Provide the [x, y] coordinate of the cell's center where the given text is located.  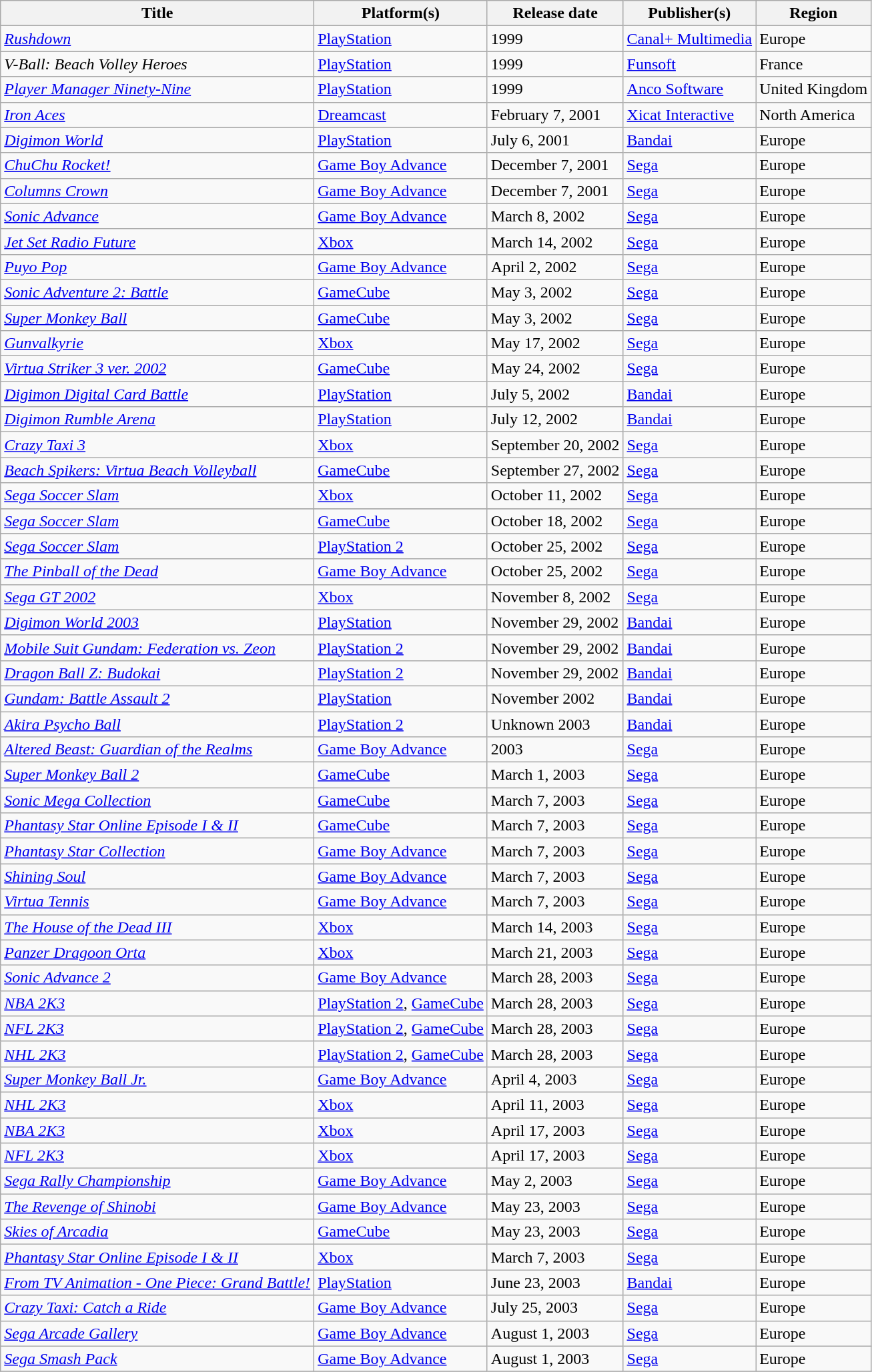
Crazy Taxi: Catch a Ride [157, 1308]
Gunvalkyrie [157, 344]
March 14, 2003 [555, 927]
July 6, 2001 [555, 140]
France [814, 64]
Iron Aces [157, 115]
United Kingdom [814, 89]
From TV Animation - One Piece: Grand Battle! [157, 1283]
Sega Smash Pack [157, 1359]
Sega Rally Championship [157, 1181]
The House of the Dead III [157, 927]
February 7, 2001 [555, 115]
Sega Arcade Gallery [157, 1333]
The Revenge of Shinobi [157, 1207]
Panzer Dragoon Orta [157, 952]
May 17, 2002 [555, 344]
ChuChu Rocket! [157, 165]
Release date [555, 13]
Skies of Arcadia [157, 1232]
Beach Spikers: Virtua Beach Volleyball [157, 470]
Platform(s) [401, 13]
Title [157, 13]
2003 [555, 750]
Funsoft [690, 64]
Super Monkey Ball Jr. [157, 1079]
V-Ball: Beach Volley Heroes [157, 64]
Xicat Interactive [690, 115]
Phantasy Star Collection [157, 851]
October 11, 2002 [555, 496]
September 27, 2002 [555, 470]
Altered Beast: Guardian of the Realms [157, 750]
Jet Set Radio Future [157, 241]
July 12, 2002 [555, 420]
March 8, 2002 [555, 216]
Unknown 2003 [555, 724]
November 8, 2002 [555, 597]
October 18, 2002 [555, 521]
April 4, 2003 [555, 1079]
Sonic Advance 2 [157, 978]
Columns Crown [157, 191]
Digimon Digital Card Battle [157, 394]
March 14, 2002 [555, 241]
Mobile Suit Gundam: Federation vs. Zeon [157, 648]
Puyo Pop [157, 267]
Rushdown [157, 39]
June 23, 2003 [555, 1283]
Digimon World [157, 140]
July 25, 2003 [555, 1308]
Sonic Advance [157, 216]
Crazy Taxi 3 [157, 445]
Dreamcast [401, 115]
Dragon Ball Z: Budokai [157, 673]
Akira Psycho Ball [157, 724]
Player Manager Ninety-Nine [157, 89]
April 2, 2002 [555, 267]
Anco Software [690, 89]
Sonic Adventure 2: Battle [157, 292]
Super Monkey Ball 2 [157, 775]
North America [814, 115]
The Pinball of the Dead [157, 572]
March 21, 2003 [555, 952]
November 2002 [555, 698]
Region [814, 13]
Shining Soul [157, 876]
July 5, 2002 [555, 394]
Sonic Mega Collection [157, 800]
May 2, 2003 [555, 1181]
Virtua Tennis [157, 902]
Publisher(s) [690, 13]
Gundam: Battle Assault 2 [157, 698]
March 1, 2003 [555, 775]
May 24, 2002 [555, 369]
Digimon World 2003 [157, 622]
Super Monkey Ball [157, 318]
September 20, 2002 [555, 445]
Digimon Rumble Arena [157, 420]
Virtua Striker 3 ver. 2002 [157, 369]
Canal+ Multimedia [690, 39]
Sega GT 2002 [157, 597]
April 11, 2003 [555, 1105]
